Determine the [x, y] coordinate at the center of the cell enclosing the given text.  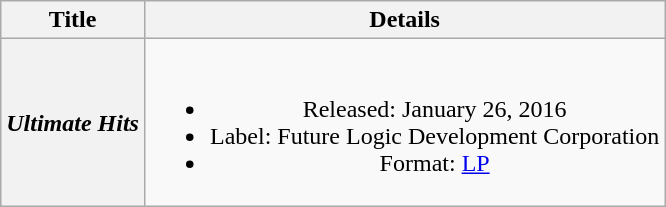
Ultimate Hits [73, 122]
Title [73, 20]
Released: January 26, 2016Label: Future Logic Development CorporationFormat: LP [404, 122]
Details [404, 20]
